For the text-containing cell, return its midpoint in [X, Y] coordinate format. 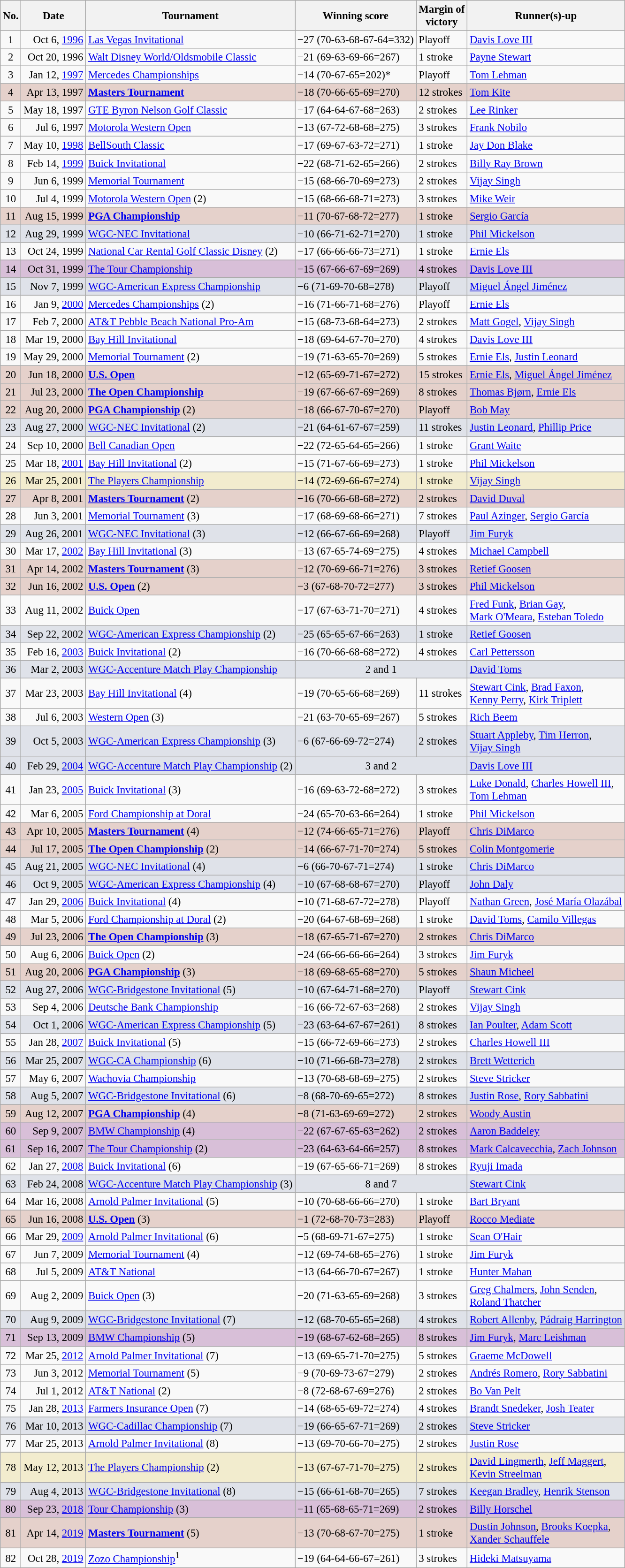
60 [11, 1131]
Billy Horschel [546, 1509]
−10 (71-66-68-73=278) [356, 1060]
71 [11, 1338]
77 [11, 1444]
−12 (70-69-66-71=276) [356, 569]
8 [11, 163]
Bay Hill Invitational (3) [191, 551]
−27 (70-63-68-67-64=332) [356, 40]
Sep 16, 2007 [53, 1149]
Matt Gogel, Vijay Singh [546, 322]
Aug 9, 2009 [53, 1320]
Jun 3, 2001 [53, 516]
−22 (68-71-62-65=266) [356, 163]
Sergio García [546, 216]
−23 (63-64-67-67=261) [356, 1025]
7 [11, 145]
−25 (65-65-67-66=263) [356, 634]
Zozo Championship1 [191, 1558]
−17 (68-69-68-66=271) [356, 516]
78 [11, 1468]
−8 (68-70-69-65=272) [356, 1096]
Jun 16, 2008 [53, 1219]
Aug 20, 2000 [53, 410]
Mar 5, 2006 [53, 919]
15 [11, 287]
−1 (72-68-70-73=283) [356, 1219]
The Players Championship [191, 480]
48 [11, 919]
Oct 6, 1996 [53, 40]
AT&T National [191, 1272]
−10 (70-68-66-66=270) [356, 1202]
Mar 23, 2003 [53, 693]
Mar 25, 2001 [53, 480]
Mar 10, 2013 [53, 1426]
Masters Tournament (2) [191, 498]
53 [11, 1007]
75 [11, 1408]
42 [11, 814]
4 [11, 92]
Tom Kite [546, 92]
−11 (70-67-68-72=277) [356, 216]
8 and 7 [381, 1184]
No. [11, 16]
Sep 22, 2002 [53, 634]
Mar 16, 2008 [53, 1202]
Oct 31, 1999 [53, 269]
−14 (72-69-66-67=274) [356, 480]
Winning score [356, 16]
Bay Hill Invitational [191, 340]
Feb 16, 2003 [53, 652]
1 [11, 40]
Dustin Johnson, Brooks Koepka, Xander Schauffele [546, 1533]
Jul 17, 2005 [53, 849]
PGA Championship (4) [191, 1113]
WGC-Accenture Match Play Championship (2) [191, 766]
−19 (67-66-67-69=269) [356, 392]
66 [11, 1237]
−13 (67-72-68-68=275) [356, 128]
Jan 27, 2008 [53, 1166]
BMW Championship (5) [191, 1338]
52 [11, 990]
Buick Open [191, 611]
Jan 12, 1997 [53, 75]
3 and 2 [381, 766]
Jul 23, 2006 [53, 937]
The Open Championship [191, 392]
−20 (64-67-68-69=268) [356, 919]
Keegan Bradley, Henrik Stenson [546, 1492]
Michael Campbell [546, 551]
30 [11, 551]
Runner(s)-up [546, 16]
16 [11, 304]
−17 (69-67-63-72=271) [356, 145]
37 [11, 693]
The Open Championship (3) [191, 937]
David Lingmerth, Jeff Maggert, Kevin Streelman [546, 1468]
46 [11, 884]
David Toms, Camilo Villegas [546, 919]
Ford Championship at Doral [191, 814]
David Toms [546, 670]
Masters Tournament [191, 92]
49 [11, 937]
May 12, 2013 [53, 1468]
Buick Invitational (4) [191, 902]
Colin Montgomerie [546, 849]
U.S. Open (2) [191, 586]
−19 (68-67-62-68=265) [356, 1338]
−15 (66-61-68-70=265) [356, 1492]
AT&T National (2) [191, 1391]
Memorial Tournament (5) [191, 1373]
Arnold Palmer Invitational (5) [191, 1202]
Jun 3, 2012 [53, 1373]
−21 (64-61-67-67=259) [356, 428]
17 [11, 322]
33 [11, 611]
Woody Austin [546, 1113]
Mar 25, 2012 [53, 1355]
−6 (67-66-69-72=274) [356, 741]
82 [11, 1558]
WGC-NEC Invitational (3) [191, 533]
National Car Rental Golf Classic Disney (2) [191, 251]
−19 (71-63-65-70=269) [356, 357]
57 [11, 1078]
61 [11, 1149]
−6 (71-69-70-68=278) [356, 287]
70 [11, 1320]
Deutsche Bank Championship [191, 1007]
56 [11, 1060]
The Players Championship (2) [191, 1468]
Jan 28, 2013 [53, 1408]
−11 (65-68-65-71=269) [356, 1509]
Masters Tournament (4) [191, 831]
Jul 4, 1999 [53, 198]
−21 (63-70-65-69=267) [356, 717]
Buick Invitational (2) [191, 652]
−14 (66-67-71-70=274) [356, 849]
Tour Championship (3) [191, 1509]
Sep 4, 2006 [53, 1007]
Buick Open (2) [191, 955]
WGC-NEC Invitational (2) [191, 428]
−5 (68-69-71-67=275) [356, 1237]
−8 (71-63-69-69=272) [356, 1113]
Jan 23, 2005 [53, 789]
47 [11, 902]
−23 (64-63-64-66=257) [356, 1149]
Buick Invitational (6) [191, 1166]
3 [11, 75]
Jul 23, 2000 [53, 392]
Ford Championship at Doral (2) [191, 919]
11 [11, 216]
23 [11, 428]
26 [11, 480]
Aug 15, 1999 [53, 216]
AT&T Pebble Beach National Pro-Am [191, 322]
50 [11, 955]
May 10, 1998 [53, 145]
Stuart Appleby, Tim Herron, Vijay Singh [546, 741]
Oct 20, 1996 [53, 57]
Buick Invitational (3) [191, 789]
−24 (66-66-66-66=264) [356, 955]
67 [11, 1255]
Hideki Matsuyama [546, 1558]
21 [11, 392]
45 [11, 867]
−18 (69-68-65-68=270) [356, 972]
Feb 7, 2000 [53, 322]
14 [11, 269]
36 [11, 670]
Sep 23, 2018 [53, 1509]
U.S. Open [191, 375]
Feb 29, 2004 [53, 766]
34 [11, 634]
WGC-American Express Championship [191, 287]
−13 (69-65-71-70=275) [356, 1355]
Charles Howell III [546, 1043]
−13 (64-66-70-67=267) [356, 1272]
12 [11, 234]
Bob May [546, 410]
35 [11, 652]
−12 (69-74-68-65=276) [356, 1255]
Masters Tournament (5) [191, 1533]
Ryuji Imada [546, 1166]
−15 (68-66-70-69=273) [356, 181]
WGC-NEC Invitational (4) [191, 867]
WGC-CA Championship (6) [191, 1060]
5 [11, 110]
Aug 27, 2000 [53, 428]
31 [11, 569]
Justin Rose, Rory Sabbatini [546, 1096]
−18 (69-64-67-70=270) [356, 340]
−9 (70-69-73-67=279) [356, 1373]
−15 (71-67-66-69=273) [356, 463]
David Duval [546, 498]
−17 (66-66-66-73=271) [356, 251]
Jan 28, 2007 [53, 1043]
−6 (66-70-67-71=274) [356, 867]
Jul 6, 1997 [53, 128]
−19 (66-65-67-71=269) [356, 1426]
Aug 2, 2009 [53, 1296]
55 [11, 1043]
Aug 5, 2007 [53, 1096]
Date [53, 16]
Wachovia Championship [191, 1078]
Mar 6, 2005 [53, 814]
Sep 10, 2000 [53, 445]
Lee Rinker [546, 110]
Jul 6, 2003 [53, 717]
−13 (67-67-71-70=275) [356, 1468]
40 [11, 766]
Rocco Mediate [546, 1219]
Shaun Micheel [546, 972]
John Daly [546, 884]
−16 (71-66-71-68=276) [356, 304]
Greg Chalmers, John Senden, Roland Thatcher [546, 1296]
WGC-Bridgestone Invitational (6) [191, 1096]
Graeme McDowell [546, 1355]
Oct 1, 2006 [53, 1025]
54 [11, 1025]
2 and 1 [381, 670]
Las Vegas Invitational [191, 40]
Aug 20, 2006 [53, 972]
Jun 6, 1999 [53, 181]
Jan 9, 2000 [53, 304]
Aug 26, 2001 [53, 533]
25 [11, 463]
Mercedes Championships (2) [191, 304]
Mar 18, 2001 [53, 463]
Bart Bryant [546, 1202]
−16 (66-72-67-63=268) [356, 1007]
27 [11, 498]
Apr 14, 2019 [53, 1533]
−10 (67-68-68-67=270) [356, 884]
Mar 2, 2003 [53, 670]
Aaron Baddeley [546, 1131]
Margin ofvictory [442, 16]
Apr 13, 1997 [53, 92]
−20 (71-63-65-69=268) [356, 1296]
Sep 13, 2009 [53, 1338]
May 6, 2007 [53, 1078]
39 [11, 741]
−18 (67-65-71-67=270) [356, 937]
Bay Hill Invitational (4) [191, 693]
Feb 24, 2008 [53, 1184]
Oct 9, 2005 [53, 884]
−19 (64-64-66-67=261) [356, 1558]
−24 (65-70-63-66=264) [356, 814]
Aug 21, 2005 [53, 867]
Masters Tournament (3) [191, 569]
Buick Open (3) [191, 1296]
The Open Championship (2) [191, 849]
Arnold Palmer Invitational (6) [191, 1237]
−14 (68-65-69-72=274) [356, 1408]
Nov 7, 1999 [53, 287]
15 strokes [442, 375]
Sep 9, 2007 [53, 1131]
−13 (70-68-68-69=275) [356, 1078]
22 [11, 410]
Mar 17, 2002 [53, 551]
Aug 12, 2007 [53, 1113]
Billy Ray Brown [546, 163]
Buick Invitational [191, 163]
Apr 10, 2005 [53, 831]
32 [11, 586]
PGA Championship [191, 216]
Apr 14, 2002 [53, 569]
Frank Nobilo [546, 128]
GTE Byron Nelson Golf Classic [191, 110]
Aug 4, 2013 [53, 1492]
38 [11, 717]
BMW Championship (4) [191, 1131]
Tom Lehman [546, 75]
WGC-NEC Invitational [191, 234]
Brett Wetterich [546, 1060]
65 [11, 1219]
Fred Funk, Brian Gay, Mark O'Meara, Esteban Toledo [546, 611]
79 [11, 1492]
Payne Stewart [546, 57]
28 [11, 516]
Memorial Tournament (2) [191, 357]
9 [11, 181]
Bo Van Pelt [546, 1391]
Mercedes Championships [191, 75]
May 29, 2000 [53, 357]
18 [11, 340]
−18 (66-67-70-67=270) [356, 410]
Memorial Tournament [191, 181]
Ernie Els, Miguel Ángel Jiménez [546, 375]
20 [11, 375]
Jun 7, 2009 [53, 1255]
80 [11, 1509]
Jul 5, 2009 [53, 1272]
43 [11, 831]
12 strokes [442, 92]
−12 (74-66-65-71=276) [356, 831]
10 [11, 198]
Mar 29, 2009 [53, 1237]
−15 (68-73-68-64=273) [356, 322]
−15 (68-66-68-71=273) [356, 198]
−10 (66-71-62-71=270) [356, 234]
Apr 8, 2001 [53, 498]
74 [11, 1391]
41 [11, 789]
U.S. Open (3) [191, 1219]
44 [11, 849]
PGA Championship (3) [191, 972]
−19 (67-65-66-71=269) [356, 1166]
Ernie Els, Justin Leonard [546, 357]
Mark Calcavecchia, Zach Johnson [546, 1149]
WGC-American Express Championship (3) [191, 741]
Robert Allenby, Pádraig Harrington [546, 1320]
Arnold Palmer Invitational (7) [191, 1355]
Motorola Western Open (2) [191, 198]
Jun 16, 2002 [53, 586]
WGC-Bridgestone Invitational (7) [191, 1320]
Justin Rose [546, 1444]
WGC-American Express Championship (4) [191, 884]
Arnold Palmer Invitational (8) [191, 1444]
WGC-Cadillac Championship (7) [191, 1426]
29 [11, 533]
Miguel Ángel Jiménez [546, 287]
−12 (68-70-65-65=268) [356, 1320]
WGC-American Express Championship (5) [191, 1025]
Oct 24, 1999 [53, 251]
19 [11, 357]
Jun 18, 2000 [53, 375]
72 [11, 1355]
Justin Leonard, Phillip Price [546, 428]
−22 (67-67-65-63=262) [356, 1131]
Buick Invitational (5) [191, 1043]
−19 (70-65-66-68=269) [356, 693]
BellSouth Classic [191, 145]
−14 (70-67-65=202)* [356, 75]
62 [11, 1166]
WGC-Bridgestone Invitational (8) [191, 1492]
69 [11, 1296]
Jan 29, 2006 [53, 902]
73 [11, 1373]
76 [11, 1426]
−18 (70-66-65-69=270) [356, 92]
Brandt Snedeker, Josh Teater [546, 1408]
The Tour Championship (2) [191, 1149]
Motorola Western Open [191, 128]
−8 (72-68-67-69=276) [356, 1391]
−13 (69-70-66-70=275) [356, 1444]
58 [11, 1096]
WGC-Accenture Match Play Championship (3) [191, 1184]
Farmers Insurance Open (7) [191, 1408]
Western Open (3) [191, 717]
Bay Hill Invitational (2) [191, 463]
−10 (71-68-67-72=278) [356, 902]
63 [11, 1184]
WGC-Bridgestone Invitational (5) [191, 990]
The Tour Championship [191, 269]
Grant Waite [546, 445]
6 [11, 128]
Tournament [191, 16]
Walt Disney World/Oldsmobile Classic [191, 57]
−12 (65-69-71-67=272) [356, 375]
−22 (72-65-64-65=266) [356, 445]
13 [11, 251]
Jay Don Blake [546, 145]
Aug 27, 2006 [53, 990]
−17 (64-64-67-68=263) [356, 110]
Ian Poulter, Adam Scott [546, 1025]
Memorial Tournament (4) [191, 1255]
WGC-Accenture Match Play Championship [191, 670]
Jim Furyk, Marc Leishman [546, 1338]
Rich Beem [546, 717]
68 [11, 1272]
−21 (69-63-69-66=267) [356, 57]
WGC-American Express Championship (2) [191, 634]
51 [11, 972]
−13 (70-68-67-70=275) [356, 1533]
Mar 25, 2013 [53, 1444]
Mike Weir [546, 198]
Luke Donald, Charles Howell III, Tom Lehman [546, 789]
Paul Azinger, Sergio García [546, 516]
PGA Championship (2) [191, 410]
Nathan Green, José María Olazábal [546, 902]
−17 (67-63-71-70=271) [356, 611]
Aug 11, 2002 [53, 611]
Aug 6, 2006 [53, 955]
Feb 14, 1999 [53, 163]
Andrés Romero, Rory Sabbatini [546, 1373]
Aug 29, 1999 [53, 234]
81 [11, 1533]
Bell Canadian Open [191, 445]
−15 (67-66-67-69=269) [356, 269]
Thomas Bjørn, Ernie Els [546, 392]
2 [11, 57]
Oct 5, 2003 [53, 741]
Oct 28, 2019 [53, 1558]
Mar 25, 2007 [53, 1060]
−13 (67-65-74-69=275) [356, 551]
59 [11, 1113]
−16 (69-63-72-68=272) [356, 789]
Hunter Mahan [546, 1272]
Memorial Tournament (3) [191, 516]
Sean O'Hair [546, 1237]
−15 (66-72-69-66=273) [356, 1043]
Stewart Cink, Brad Faxon, Kenny Perry, Kirk Triplett [546, 693]
−12 (66-67-66-69=268) [356, 533]
−3 (67-68-70-72=277) [356, 586]
−10 (67-64-71-68=270) [356, 990]
64 [11, 1202]
Mar 19, 2000 [53, 340]
24 [11, 445]
Carl Pettersson [546, 652]
May 18, 1997 [53, 110]
Jul 1, 2012 [53, 1391]
